Find where the given text appears and provide that cell's center as (X, Y) coordinate. 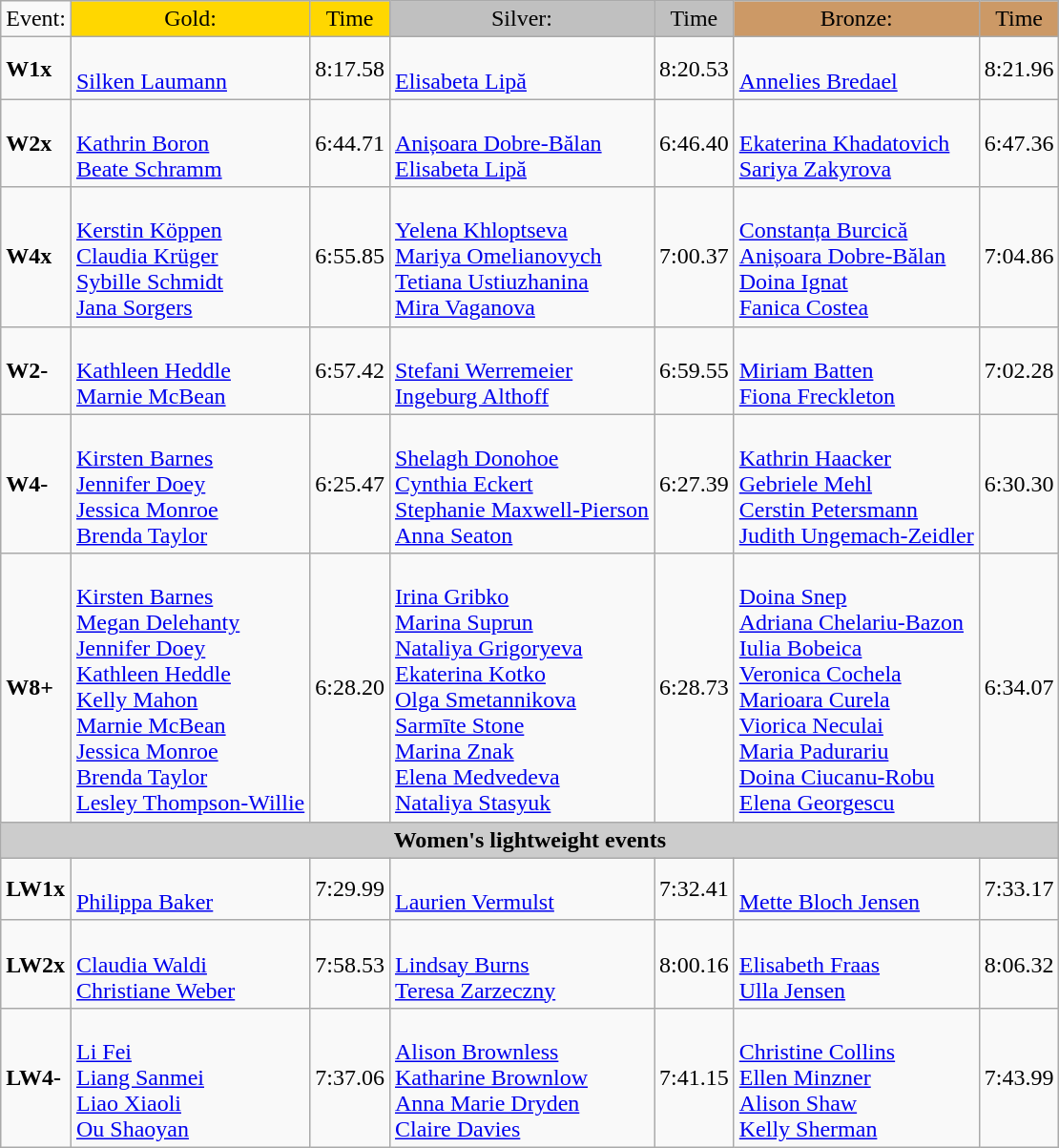
Silver: (521, 19)
Philippa Baker (190, 889)
6:47.36 (1019, 143)
Annelies Bredael (857, 69)
Kerstin Köppen Claudia Krüger Sybille Schmidt Jana Sorgers (190, 257)
Ekaterina Khadatovich Sariya Zakyrova (857, 143)
8:17.58 (350, 69)
Kathrin Haacker Gebriele Mehl Cerstin Petersmann Judith Ungemach-Zeidler (857, 484)
6:57.42 (350, 370)
7:43.99 (1019, 1077)
Irina Gribko Marina SuprunNataliya Grigoryeva Ekaterina Kotko Olga Smetannikova Sarmīte StoneMarina Znak Elena Medvedeva Nataliya Stasyuk (521, 687)
6:25.47 (350, 484)
6:30.30 (1019, 484)
6:59.55 (695, 370)
Gold: (190, 19)
7:32.41 (695, 889)
LW2x (36, 964)
Mette Bloch Jensen (857, 889)
7:33.17 (1019, 889)
7:04.86 (1019, 257)
8:06.32 (1019, 964)
6:28.73 (695, 687)
Kirsten Barnes Jennifer Doey Jessica Monroe Brenda Taylor (190, 484)
6:27.39 (695, 484)
Claudia Waldi Christiane Weber (190, 964)
6:44.71 (350, 143)
W2x (36, 143)
8:00.16 (695, 964)
8:20.53 (695, 69)
Miriam Batten Fiona Freckleton (857, 370)
Li Fei Liang Sanmei Liao Xiaoli Ou Shaoyan (190, 1077)
7:58.53 (350, 964)
W1x (36, 69)
Bronze: (857, 19)
8:21.96 (1019, 69)
Kathleen Heddle Marnie McBean (190, 370)
Shelagh Donohoe Cynthia Eckert Stephanie Maxwell-Pierson Anna Seaton (521, 484)
Women's lightweight events (530, 840)
6:34.07 (1019, 687)
Elisabeta Lipă (521, 69)
7:41.15 (695, 1077)
Silken Laumann (190, 69)
LW1x (36, 889)
Lindsay Burns Teresa Zarzeczny (521, 964)
Doina Snep Adriana Chelariu-Bazon Iulia Bobeica Veronica Cochela Marioara Curela Viorica Neculai Maria Padurariu Doina Ciucanu-Robu Elena Georgescu (857, 687)
W8+ (36, 687)
7:00.37 (695, 257)
6:46.40 (695, 143)
Laurien Vermulst (521, 889)
Kirsten Barnes Megan Delehanty Jennifer Doey Kathleen Heddle Kelly Mahon Marnie McBean Jessica Monroe Brenda Taylor Lesley Thompson-Willie (190, 687)
Yelena Khloptseva Mariya Omelianovych Tetiana Ustiuzhanina Mira Vaganova (521, 257)
Anișoara Dobre-Bălan Elisabeta Lipă (521, 143)
LW4- (36, 1077)
7:29.99 (350, 889)
Stefani Werremeier Ingeburg Althoff (521, 370)
Christine Collins Ellen Minzner Alison Shaw Kelly Sherman (857, 1077)
Constanța Burcică Anișoara Dobre-Bălan Doina Ignat Fanica Costea (857, 257)
Event: (36, 19)
Kathrin Boron Beate Schramm (190, 143)
7:02.28 (1019, 370)
Alison Brownless Katharine Brownlow Anna Marie Dryden Claire Davies (521, 1077)
W2- (36, 370)
7:37.06 (350, 1077)
W4x (36, 257)
W4- (36, 484)
6:28.20 (350, 687)
6:55.85 (350, 257)
Elisabeth Fraas Ulla Jensen (857, 964)
